Scan for the cell matching the given text and deliver its [x, y] coordinate at center. 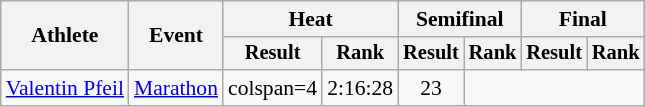
Athlete [65, 36]
Valentin Pfeil [65, 88]
Event [176, 36]
Heat [310, 19]
Marathon [176, 88]
2:16:28 [360, 88]
23 [431, 88]
Semifinal [460, 19]
colspan=4 [272, 88]
Final [582, 19]
